Return the [X, Y] coordinate for the center point of the cell that contains the specified text.  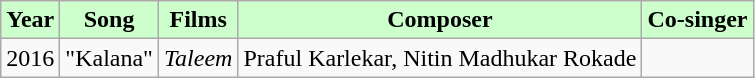
2016 [30, 58]
Year [30, 20]
Song [110, 20]
Films [198, 20]
Composer [440, 20]
Co-singer [698, 20]
Taleem [198, 58]
Praful Karlekar, Nitin Madhukar Rokade [440, 58]
"Kalana" [110, 58]
